Locate the cell with the specified text and output its (X, Y) center coordinate. 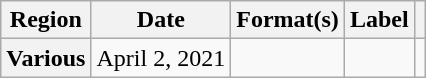
Date (161, 20)
April 2, 2021 (161, 58)
Region (46, 20)
Format(s) (288, 20)
Label (379, 20)
Various (46, 58)
